Return [X, Y] of the center of cell containing provided text 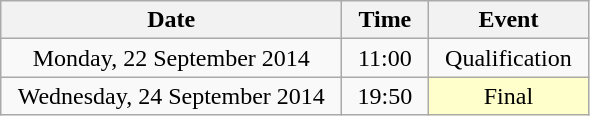
Time [385, 20]
Event [508, 20]
Qualification [508, 58]
Date [172, 20]
Wednesday, 24 September 2014 [172, 96]
19:50 [385, 96]
11:00 [385, 58]
Final [508, 96]
Monday, 22 September 2014 [172, 58]
